Output the (X, Y) coordinate of the center of the cell containing the given text.  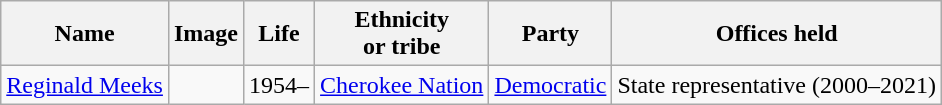
Democratic (550, 85)
Life (278, 34)
Offices held (777, 34)
Image (206, 34)
1954– (278, 85)
State representative (2000–2021) (777, 85)
Ethnicityor tribe (402, 34)
Name (85, 34)
Reginald Meeks (85, 85)
Party (550, 34)
Cherokee Nation (402, 85)
